Identify which cell holds the provided text, then report its (x, y) central coordinate. 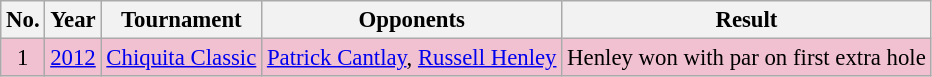
Patrick Cantlay, Russell Henley (412, 58)
Henley won with par on first extra hole (746, 58)
Chiquita Classic (182, 58)
Opponents (412, 20)
Year (73, 20)
2012 (73, 58)
1 (23, 58)
Tournament (182, 20)
No. (23, 20)
Result (746, 20)
